Scan for the cell matching the given text and deliver its [x, y] coordinate at center. 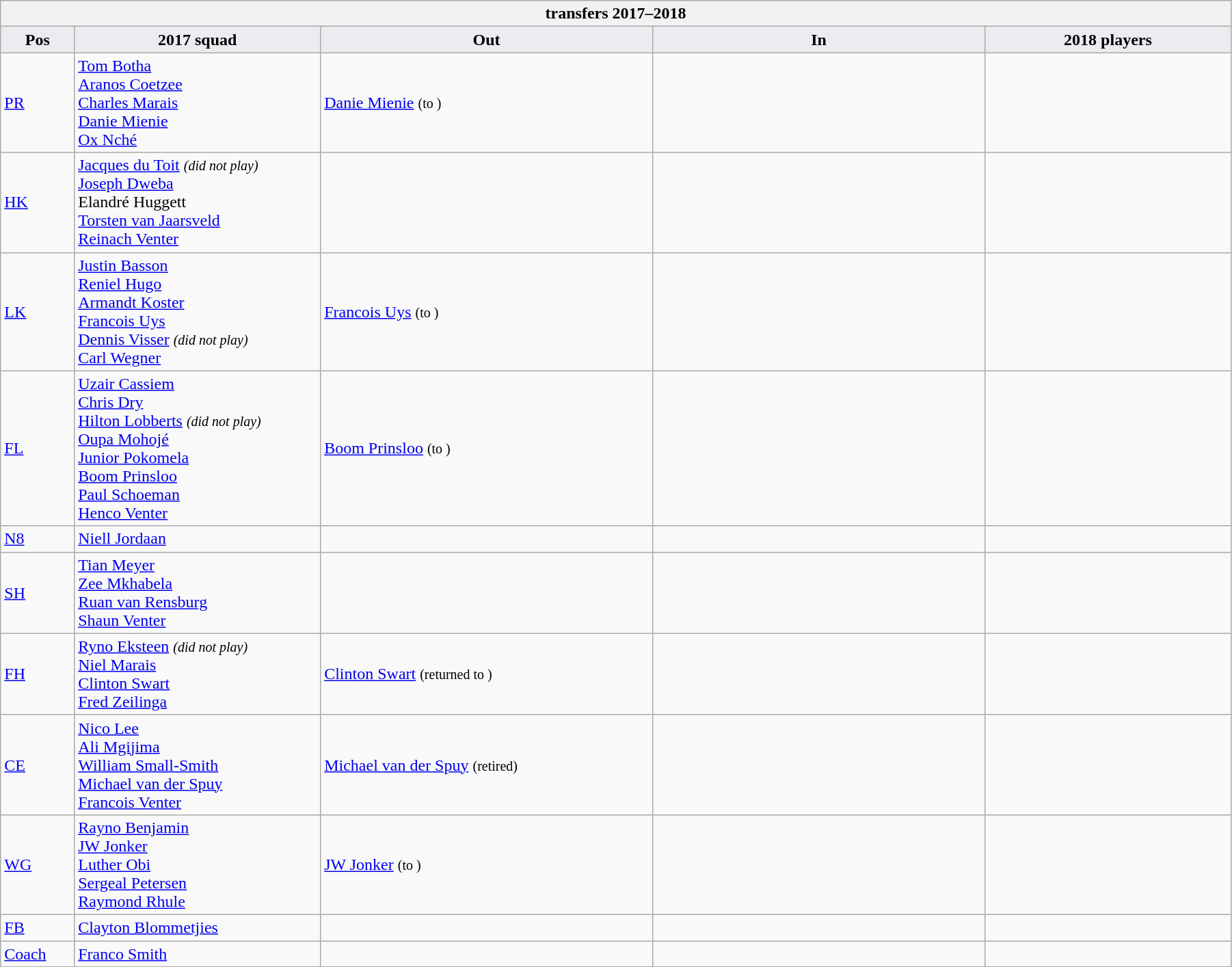
WG [38, 864]
2018 players [1108, 40]
Franco Smith [198, 954]
Niell Jordaan [198, 539]
Coach [38, 954]
LK [38, 312]
Clayton Blommetjies [198, 927]
Jacques du Toit (did not play) Joseph Dweba Elandré Huggett Torsten van Jaarsveld Reinach Venter [198, 202]
FH [38, 674]
HK [38, 202]
FL [38, 449]
CE [38, 765]
Out [487, 40]
Justin Basson Reniel Hugo Armandt Koster Francois Uys Dennis Visser (did not play) Carl Wegner [198, 312]
Ryno Eksteen (did not play) Niel Marais Clinton Swart Fred Zeilinga [198, 674]
Pos [38, 40]
Boom Prinsloo (to ) [487, 449]
FB [38, 927]
SH [38, 592]
transfers 2017–2018 [616, 14]
In [819, 40]
N8 [38, 539]
Tian Meyer Zee Mkhabela Ruan van Rensburg Shaun Venter [198, 592]
Danie Mienie (to ) [487, 103]
Francois Uys (to ) [487, 312]
PR [38, 103]
Michael van der Spuy (retired) [487, 765]
Uzair Cassiem Chris Dry Hilton Lobberts (did not play) Oupa Mohojé Junior Pokomela Boom Prinsloo Paul Schoeman Henco Venter [198, 449]
Nico Lee Ali Mgijima William Small-Smith Michael van der Spuy Francois Venter [198, 765]
2017 squad [198, 40]
Rayno Benjamin JW Jonker Luther Obi Sergeal Petersen Raymond Rhule [198, 864]
Tom Botha Aranos Coetzee Charles Marais Danie Mienie Ox Nché [198, 103]
Clinton Swart (returned to ) [487, 674]
JW Jonker (to ) [487, 864]
